Find where the given text appears and provide that cell's center as [x, y] coordinate. 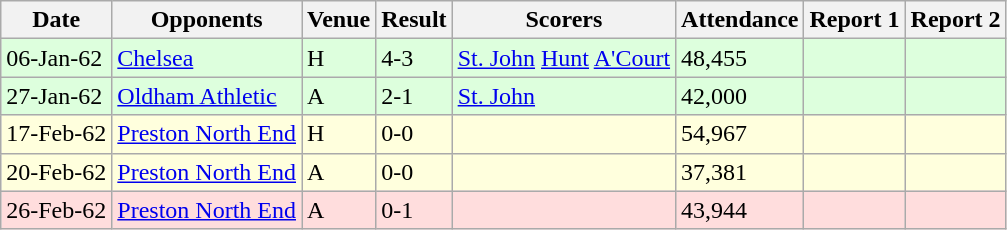
Scorers [564, 20]
4-3 [414, 58]
St. John [564, 96]
54,967 [740, 134]
Report 2 [956, 20]
Oldham Athletic [207, 96]
Venue [339, 20]
06-Jan-62 [56, 58]
St. John Hunt A'Court [564, 58]
2-1 [414, 96]
42,000 [740, 96]
0-1 [414, 210]
27-Jan-62 [56, 96]
17-Feb-62 [56, 134]
Date [56, 20]
43,944 [740, 210]
20-Feb-62 [56, 172]
Opponents [207, 20]
48,455 [740, 58]
Chelsea [207, 58]
Attendance [740, 20]
Report 1 [854, 20]
37,381 [740, 172]
Result [414, 20]
26-Feb-62 [56, 210]
